Pinpoint the cell where the given text exists, returning its [X, Y] midpoint coordinate. 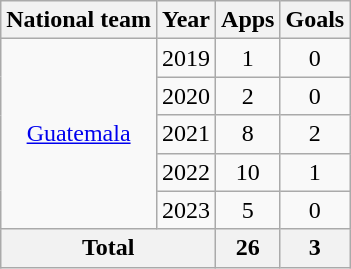
8 [248, 134]
Total [108, 248]
3 [315, 248]
Apps [248, 20]
National team [79, 20]
26 [248, 248]
2019 [186, 58]
2020 [186, 96]
2021 [186, 134]
10 [248, 172]
2022 [186, 172]
Guatemala [79, 134]
5 [248, 210]
Goals [315, 20]
Year [186, 20]
2023 [186, 210]
